Pinpoint the cell where the given text exists, returning its (x, y) midpoint coordinate. 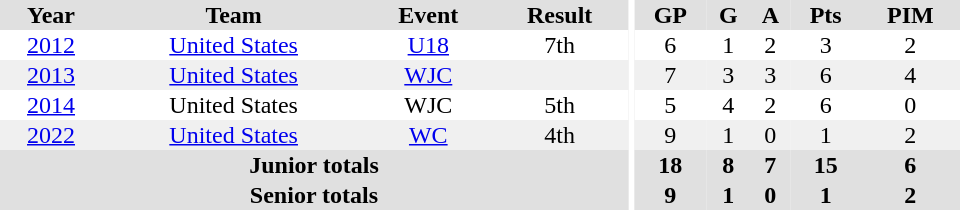
2014 (51, 105)
PIM (910, 15)
7th (560, 45)
5th (560, 105)
2013 (51, 75)
Pts (826, 15)
G (728, 15)
A (770, 15)
8 (728, 165)
U18 (428, 45)
Result (560, 15)
WC (428, 135)
Junior totals (314, 165)
2012 (51, 45)
2022 (51, 135)
Year (51, 15)
Event (428, 15)
5 (670, 105)
4th (560, 135)
Senior totals (314, 195)
Team (234, 15)
15 (826, 165)
GP (670, 15)
18 (670, 165)
